For the text-containing cell, return its midpoint in (x, y) coordinate format. 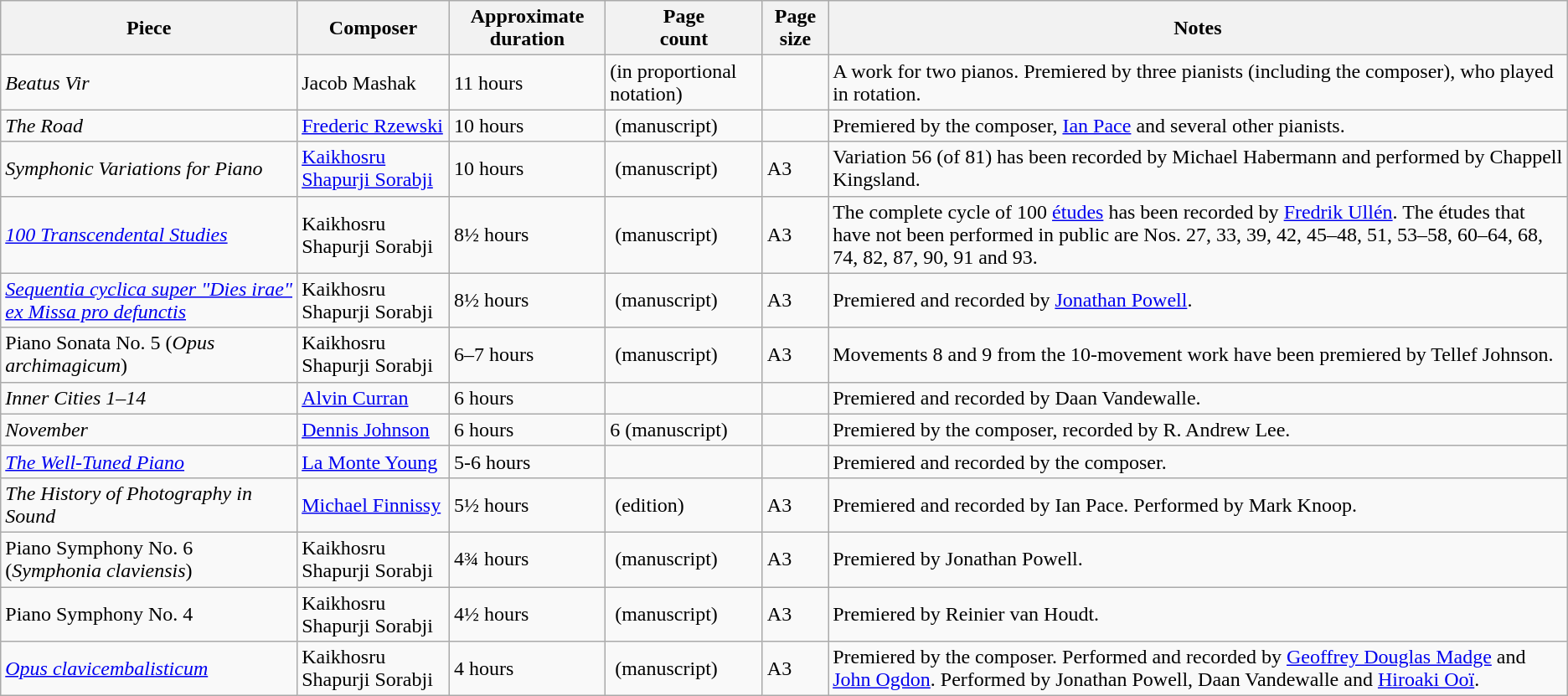
6 (manuscript) (684, 430)
Piano Symphony No. 6 (Symphonia claviensis) (149, 559)
Beatus Vir (149, 82)
Premiered by the composer, Ian Pace and several other pianists. (1198, 126)
Approximate duration (527, 28)
The History of Photography in Sound (149, 504)
November (149, 430)
5-6 hours (527, 461)
Premiered and recorded by Jonathan Powell. (1198, 300)
The Well-Tuned Piano (149, 461)
Premiered and recorded by Ian Pace. Performed by Mark Knoop. (1198, 504)
(edition) (684, 504)
11 hours (527, 82)
Premiered by the composer, recorded by R. Andrew Lee. (1198, 430)
Premiered and recorded by the composer. (1198, 461)
Notes (1198, 28)
Piece (149, 28)
4½ hours (527, 613)
A work for two pianos. Premiered by three pianists (including the composer), who played in rotation. (1198, 82)
Piano Symphony No. 4 (149, 613)
Michael Finnissy (374, 504)
Variation 56 (of 81) has been recorded by Michael Habermann and performed by Chappell Kingsland. (1198, 169)
The Road (149, 126)
Symphonic Variations for Piano (149, 169)
5½ hours (527, 504)
100 Transcendental Studies (149, 235)
(in proportional notation) (684, 82)
Pagecount (684, 28)
Piano Sonata No. 5 (Opus archimagicum) (149, 355)
Premiered by Jonathan Powell. (1198, 559)
4 hours (527, 668)
Sequentia cyclica super "Dies irae" ex Missa pro defunctis (149, 300)
Inner Cities 1–14 (149, 398)
Dennis Johnson (374, 430)
Frederic Rzewski (374, 126)
Jacob Mashak (374, 82)
Premiered by Reinier van Houdt. (1198, 613)
Premiered and recorded by Daan Vandewalle. (1198, 398)
Movements 8 and 9 from the 10-movement work have been premiered by Tellef Johnson. (1198, 355)
6–7 hours (527, 355)
La Monte Young (374, 461)
4¾ hours (527, 559)
Opus clavicembalisticum (149, 668)
Alvin Curran (374, 398)
Composer (374, 28)
Page size (795, 28)
